Detect which cell encompasses the target text, then output its [X, Y] center coordinate. 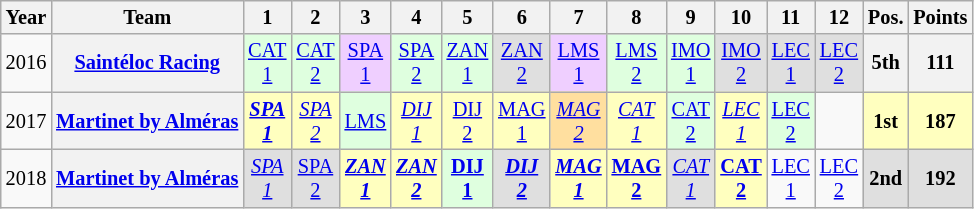
Year [26, 17]
12 [839, 17]
11 [791, 17]
187 [940, 121]
9 [690, 17]
1st [886, 121]
LMS2 [637, 63]
7 [578, 17]
LMS1 [578, 63]
111 [940, 63]
2017 [26, 121]
3 [366, 17]
4 [416, 17]
Saintéloc Racing [147, 63]
10 [740, 17]
2 [315, 17]
IMO1 [690, 63]
Pos. [886, 17]
5th [886, 63]
6 [522, 17]
LMS [366, 121]
2018 [26, 178]
5 [468, 17]
8 [637, 17]
IMO2 [740, 63]
Team [147, 17]
Points [940, 17]
2016 [26, 63]
1 [267, 17]
2nd [886, 178]
192 [940, 178]
